Scan for the cell matching the given text and deliver its [X, Y] coordinate at center. 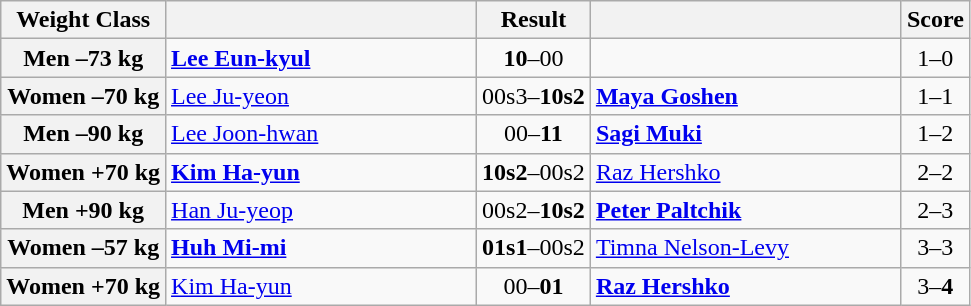
00s2–10s2 [534, 210]
2–2 [935, 172]
Men +90 kg [84, 210]
Timna Nelson-Levy [746, 248]
3–3 [935, 248]
Score [935, 20]
1–2 [935, 134]
Women –57 kg [84, 248]
Lee Eun-kyul [322, 58]
Men –73 kg [84, 58]
00s3–10s2 [534, 96]
Han Ju-yeop [322, 210]
01s1–00s2 [534, 248]
1–1 [935, 96]
3–4 [935, 286]
Result [534, 20]
Sagi Muki [746, 134]
2–3 [935, 210]
Huh Mi-mi [322, 248]
Weight Class [84, 20]
1–0 [935, 58]
10s2–00s2 [534, 172]
Maya Goshen [746, 96]
Lee Ju-yeon [322, 96]
Peter Paltchik [746, 210]
10–00 [534, 58]
00–01 [534, 286]
Women –70 kg [84, 96]
00–11 [534, 134]
Men –90 kg [84, 134]
Lee Joon-hwan [322, 134]
